Return (x, y) of the center of cell containing provided text 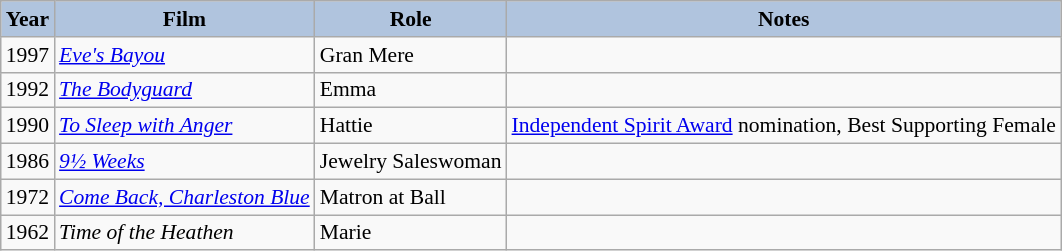
Marie (411, 233)
Time of the Heathen (184, 233)
1986 (28, 162)
Hattie (411, 126)
1972 (28, 197)
1997 (28, 55)
Film (184, 19)
Year (28, 19)
1962 (28, 233)
To Sleep with Anger (184, 126)
Jewelry Saleswoman (411, 162)
Eve's Bayou (184, 55)
Come Back, Charleston Blue (184, 197)
The Bodyguard (184, 90)
1992 (28, 90)
Role (411, 19)
Notes (784, 19)
Emma (411, 90)
9½ Weeks (184, 162)
Independent Spirit Award nomination, Best Supporting Female (784, 126)
Matron at Ball (411, 197)
Gran Mere (411, 55)
1990 (28, 126)
